From the cell containing the given text, extract its center point as [X, Y] coordinate. 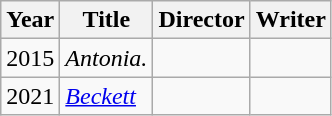
Writer [290, 20]
2015 [30, 58]
2021 [30, 96]
Beckett [106, 96]
Director [202, 20]
Year [30, 20]
Antonia. [106, 58]
Title [106, 20]
